Capture the cell that displays the provided text and extract its (X, Y) central coordinate. 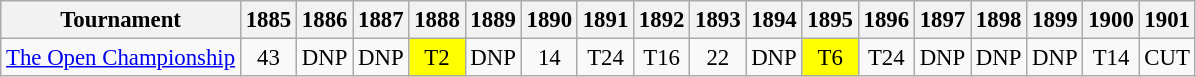
22 (718, 58)
1888 (437, 20)
1891 (605, 20)
1887 (381, 20)
1894 (774, 20)
1896 (886, 20)
1895 (830, 20)
1889 (493, 20)
Tournament (121, 20)
1897 (942, 20)
T6 (830, 58)
1886 (325, 20)
43 (268, 58)
1885 (268, 20)
1892 (662, 20)
1901 (1167, 20)
14 (549, 58)
1900 (1111, 20)
The Open Championship (121, 58)
T14 (1111, 58)
T16 (662, 58)
1890 (549, 20)
1893 (718, 20)
CUT (1167, 58)
T2 (437, 58)
1898 (999, 20)
1899 (1055, 20)
